Identify which cell holds the provided text, then report its (x, y) central coordinate. 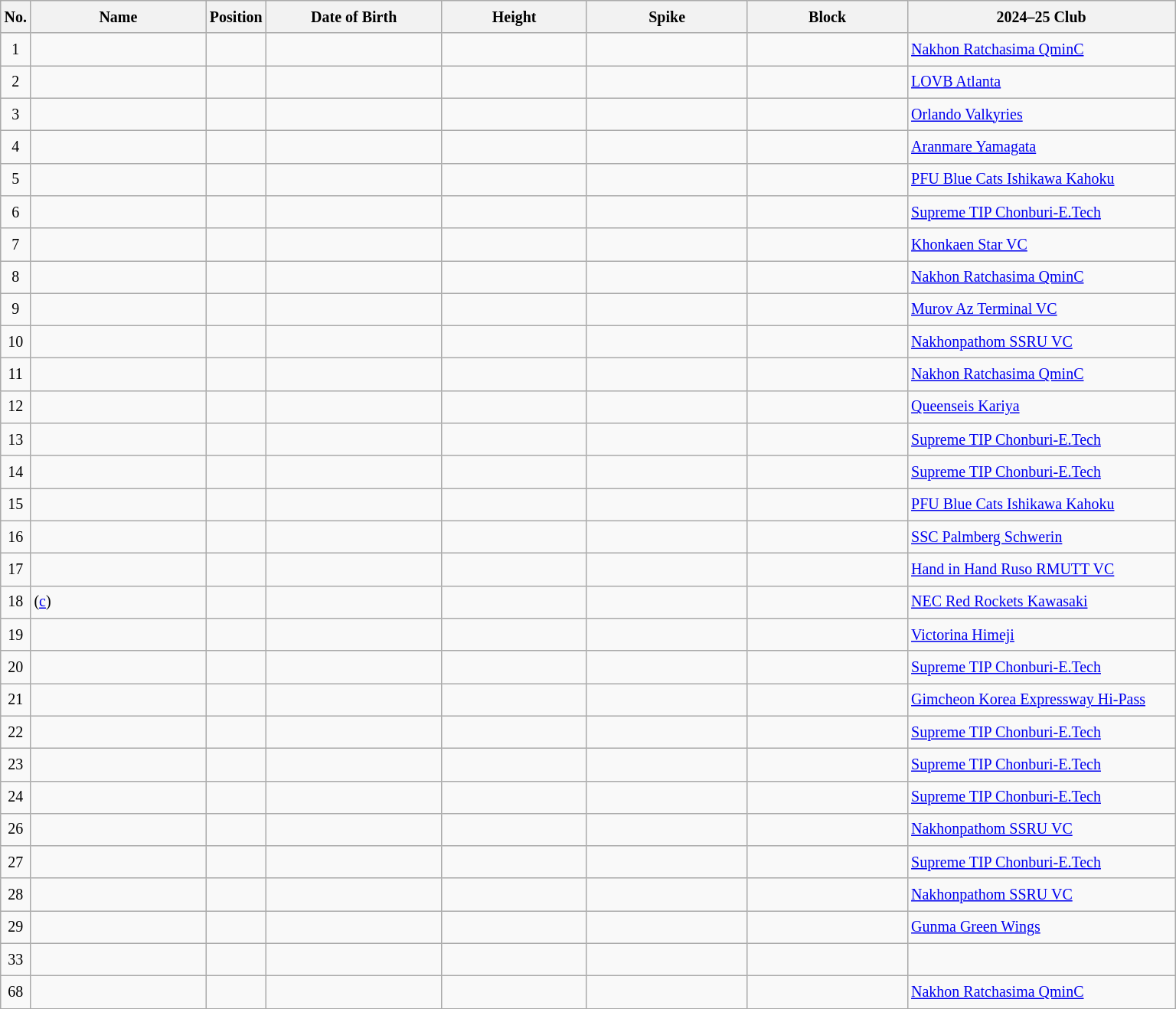
SSC Palmberg Schwerin (1041, 537)
16 (15, 537)
17 (15, 570)
26 (15, 830)
22 (15, 732)
Queenseis Kariya (1041, 407)
29 (15, 927)
9 (15, 309)
21 (15, 700)
68 (15, 992)
Date of Birth (354, 17)
23 (15, 765)
3 (15, 114)
15 (15, 504)
8 (15, 277)
LOVB Atlanta (1041, 82)
Murov Az Terminal VC (1041, 309)
No. (15, 17)
18 (15, 602)
Gunma Green Wings (1041, 927)
Khonkaen Star VC (1041, 244)
Aranmare Yamagata (1041, 147)
7 (15, 244)
2024–25 Club (1041, 17)
Position (236, 17)
13 (15, 439)
Gimcheon Korea Expressway Hi-Pass (1041, 700)
6 (15, 212)
19 (15, 635)
5 (15, 179)
Spike (666, 17)
28 (15, 895)
Name (118, 17)
33 (15, 960)
24 (15, 797)
Hand in Hand Ruso RMUTT VC (1041, 570)
4 (15, 147)
Height (514, 17)
14 (15, 472)
Orlando Valkyries (1041, 114)
(c) (118, 602)
Block (827, 17)
12 (15, 407)
NEC Red Rockets Kawasaki (1041, 602)
27 (15, 862)
11 (15, 374)
2 (15, 82)
10 (15, 342)
Victorina Himeji (1041, 635)
20 (15, 667)
1 (15, 50)
